Scan for the cell matching the given text and deliver its (x, y) coordinate at center. 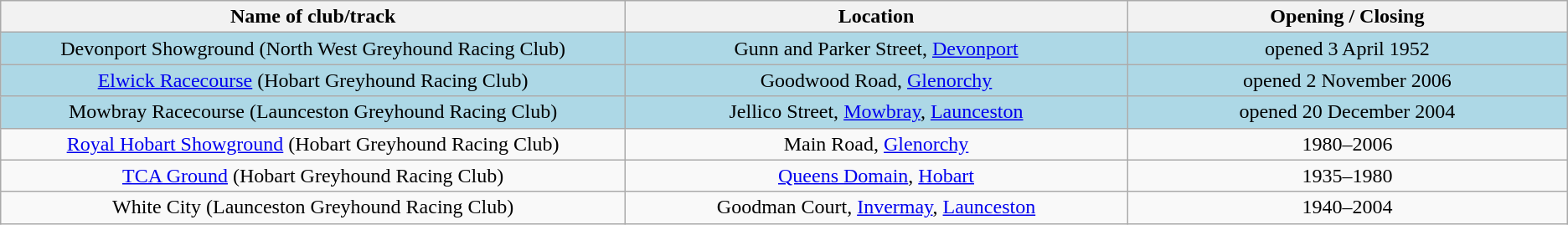
Queens Domain, Hobart (876, 176)
Goodman Court, Invermay, Launceston (876, 207)
Jellico Street, Mowbray, Launceston (876, 112)
Name of club/track (313, 17)
Elwick Racecourse (Hobart Greyhound Racing Club) (313, 80)
1980–2006 (1348, 144)
Mowbray Racecourse (Launceston Greyhound Racing Club) (313, 112)
Opening / Closing (1348, 17)
Goodwood Road, Glenorchy (876, 80)
Devonport Showground (North West Greyhound Racing Club) (313, 49)
Gunn and Parker Street, Devonport (876, 49)
opened 2 November 2006 (1348, 80)
Location (876, 17)
Main Road, Glenorchy (876, 144)
opened 3 April 1952 (1348, 49)
1940–2004 (1348, 207)
Royal Hobart Showground (Hobart Greyhound Racing Club) (313, 144)
TCA Ground (Hobart Greyhound Racing Club) (313, 176)
White City (Launceston Greyhound Racing Club) (313, 207)
1935–1980 (1348, 176)
opened 20 December 2004 (1348, 112)
